Scan for the cell matching the given text and deliver its (X, Y) coordinate at center. 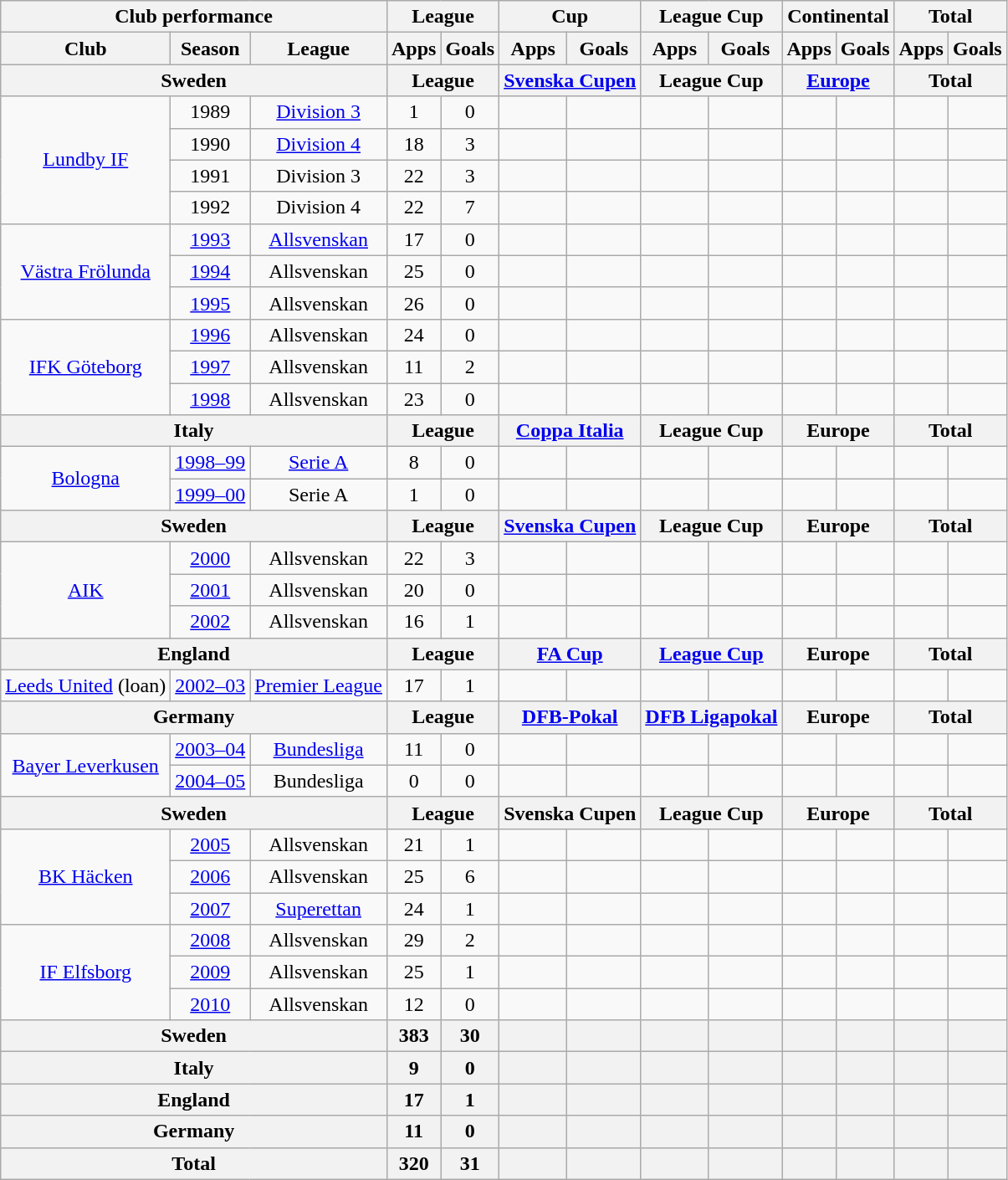
1996 (211, 335)
320 (413, 1163)
1998–99 (211, 463)
1990 (211, 144)
Västra Frölunda (85, 271)
29 (413, 941)
2004–05 (211, 781)
1993 (211, 239)
2010 (211, 1004)
2000 (211, 558)
1994 (211, 271)
FA Cup (571, 654)
26 (413, 303)
2005 (211, 844)
BK Häcken (85, 876)
9 (413, 1068)
30 (470, 1036)
Club performance (194, 17)
20 (413, 590)
2006 (211, 876)
2003–04 (211, 749)
IF Elfsborg (85, 972)
Bologna (85, 479)
2002 (211, 622)
Lundby IF (85, 160)
7 (470, 208)
1991 (211, 176)
Coppa Italia (571, 431)
DFB Ligapokal (711, 717)
1995 (211, 303)
2002–03 (211, 685)
16 (413, 622)
2007 (211, 908)
2009 (211, 972)
1992 (211, 208)
383 (413, 1036)
Leeds United (loan) (85, 685)
1999–00 (211, 495)
1989 (211, 112)
Superettan (319, 908)
1998 (211, 399)
1997 (211, 367)
18 (413, 144)
23 (413, 399)
6 (470, 876)
21 (413, 844)
IFK Göteborg (85, 367)
8 (413, 463)
AIK (85, 590)
12 (413, 1004)
31 (470, 1163)
Club (85, 49)
Continental (838, 17)
DFB-Pokal (571, 717)
Premier League (319, 685)
Season (211, 49)
Bayer Leverkusen (85, 765)
2008 (211, 941)
2001 (211, 590)
Cup (571, 17)
